Return the [x, y] coordinate for the center point of the cell that contains the specified text.  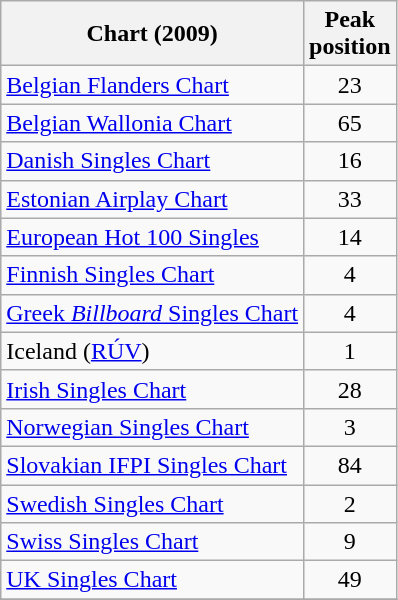
3 [350, 427]
28 [350, 389]
Estonian Airplay Chart [152, 199]
16 [350, 161]
Chart (2009) [152, 34]
Irish Singles Chart [152, 389]
Slovakian IFPI Singles Chart [152, 465]
9 [350, 542]
Norwegian Singles Chart [152, 427]
Greek Billboard Singles Chart [152, 313]
Danish Singles Chart [152, 161]
Iceland (RÚV) [152, 351]
Swiss Singles Chart [152, 542]
2 [350, 503]
Belgian Wallonia Chart [152, 123]
33 [350, 199]
Finnish Singles Chart [152, 275]
Belgian Flanders Chart [152, 85]
UK Singles Chart [152, 580]
23 [350, 85]
Peakposition [350, 34]
84 [350, 465]
Swedish Singles Chart [152, 503]
1 [350, 351]
14 [350, 237]
49 [350, 580]
65 [350, 123]
European Hot 100 Singles [152, 237]
